Extract the [x, y] coordinate from the center of the cell holding the provided text.  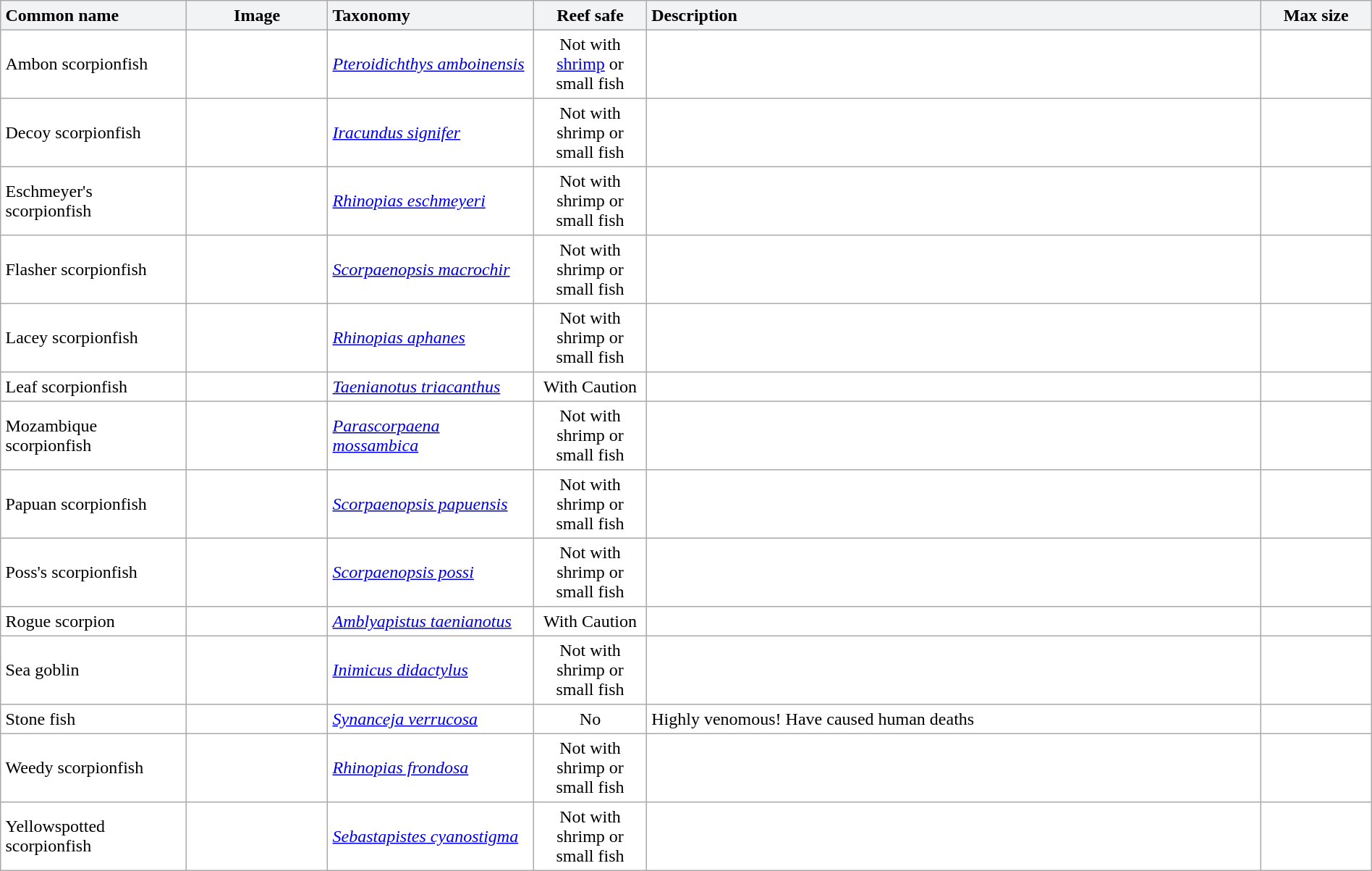
Stone fish [94, 719]
Leaf scorpionfish [94, 387]
Description [954, 15]
Scorpaenopsis possi [431, 572]
Poss's scorpionfish [94, 572]
Weedy scorpionfish [94, 767]
Parascorpaena mossambica [431, 435]
Yellowspotted scorpionfish [94, 836]
Max size [1316, 15]
Rhinopias eschmeyeri [431, 201]
Image [256, 15]
Ambon scorpionfish [94, 64]
Papuan scorpionfish [94, 504]
Taenianotus triacanthus [431, 387]
Highly venomous! Have caused human deaths [954, 719]
No [590, 719]
Synanceja verrucosa [431, 719]
Rogue scorpion [94, 621]
Taxonomy [431, 15]
Reef safe [590, 15]
Rhinopias aphanes [431, 337]
Sea goblin [94, 670]
Flasher scorpionfish [94, 269]
Inimicus didactylus [431, 670]
Amblyapistus taenianotus [431, 621]
Scorpaenopsis macrochir [431, 269]
Lacey scorpionfish [94, 337]
Scorpaenopsis papuensis [431, 504]
Rhinopias frondosa [431, 767]
Common name [94, 15]
Sebastapistes cyanostigma [431, 836]
Mozambique scorpionfish [94, 435]
Pteroidichthys amboinensis [431, 64]
Iracundus signifer [431, 132]
Decoy scorpionfish [94, 132]
Eschmeyer's scorpionfish [94, 201]
